Return the [x, y] coordinate for the center point of the cell that contains the specified text.  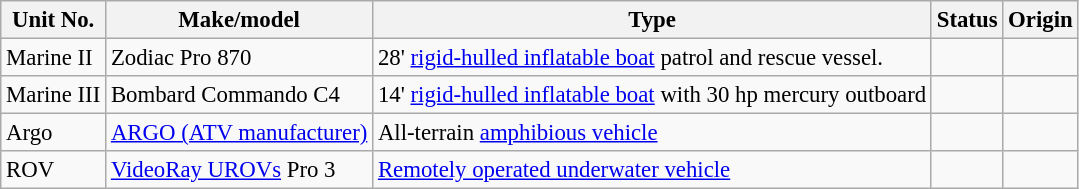
All-terrain amphibious vehicle [652, 133]
Unit No. [54, 20]
ROV [54, 170]
Remotely operated underwater vehicle [652, 170]
Status [966, 20]
Type [652, 20]
Marine II [54, 58]
28' rigid-hulled inflatable boat patrol and rescue vessel. [652, 58]
Origin [1040, 20]
VideoRay UROVs Pro 3 [240, 170]
ARGO (ATV manufacturer) [240, 133]
Zodiac Pro 870 [240, 58]
Bombard Commando C4 [240, 95]
Argo [54, 133]
14' rigid-hulled inflatable boat with 30 hp mercury outboard [652, 95]
Make/model [240, 20]
Marine III [54, 95]
